Identify which cell holds the provided text, then report its [X, Y] central coordinate. 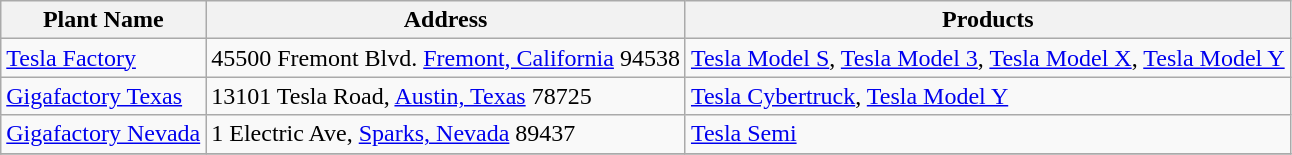
Gigafactory Nevada [104, 134]
Tesla Cybertruck, Tesla Model Y [988, 96]
Tesla Factory [104, 58]
1 Electric Ave, Sparks, Nevada 89437 [446, 134]
45500 Fremont Blvd. Fremont, California 94538 [446, 58]
Tesla Semi [988, 134]
Plant Name [104, 20]
Address [446, 20]
13101 Tesla Road, Austin, Texas 78725 [446, 96]
Tesla Model S, Tesla Model 3, Tesla Model X, Tesla Model Y [988, 58]
Gigafactory Texas [104, 96]
Products [988, 20]
